Scan for the cell matching the given text and deliver its (X, Y) coordinate at center. 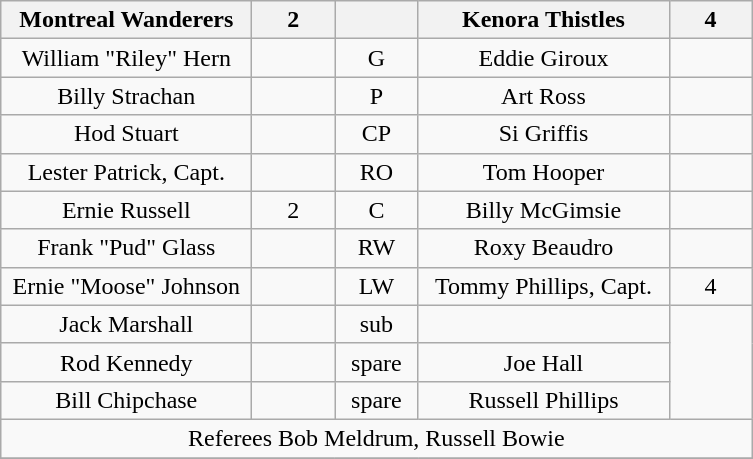
Si Griffis (544, 134)
Frank "Pud" Glass (126, 248)
Tom Hooper (544, 172)
Hod Stuart (126, 134)
RW (376, 248)
Billy Strachan (126, 96)
Tommy Phillips, Capt. (544, 286)
RO (376, 172)
sub (376, 324)
Ernie Russell (126, 210)
Referees Bob Meldrum, Russell Bowie (376, 438)
Eddie Giroux (544, 58)
Roxy Beaudro (544, 248)
Billy McGimsie (544, 210)
Kenora Thistles (544, 20)
P (376, 96)
Rod Kennedy (126, 362)
Jack Marshall (126, 324)
LW (376, 286)
Montreal Wanderers (126, 20)
Lester Patrick, Capt. (126, 172)
William "Riley" Hern (126, 58)
Russell Phillips (544, 400)
Ernie "Moose" Johnson (126, 286)
Joe Hall (544, 362)
CP (376, 134)
Bill Chipchase (126, 400)
Art Ross (544, 96)
G (376, 58)
C (376, 210)
